Output the [x, y] coordinate of the center of the cell containing the given text.  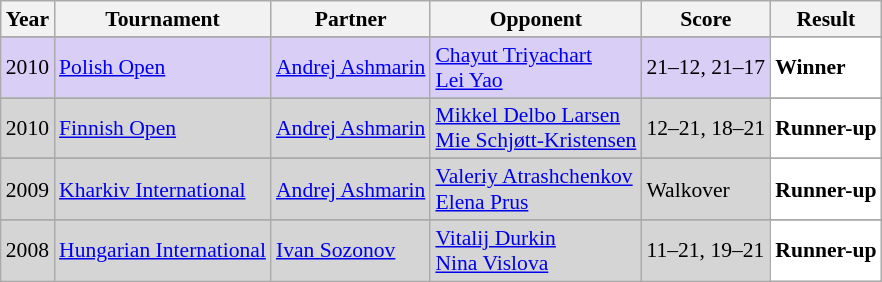
Result [826, 19]
2009 [28, 190]
Hungarian International [162, 250]
Year [28, 19]
Opponent [536, 19]
Polish Open [162, 68]
12–21, 18–21 [706, 128]
Kharkiv International [162, 190]
Partner [350, 19]
Winner [826, 68]
Finnish Open [162, 128]
2008 [28, 250]
Tournament [162, 19]
11–21, 19–21 [706, 250]
Score [706, 19]
Valeriy Atrashchenkov Elena Prus [536, 190]
Chayut Triyachart Lei Yao [536, 68]
Walkover [706, 190]
21–12, 21–17 [706, 68]
Mikkel Delbo Larsen Mie Schjøtt-Kristensen [536, 128]
Ivan Sozonov [350, 250]
Vitalij Durkin Nina Vislova [536, 250]
